For the text-containing cell, return its midpoint in (X, Y) coordinate format. 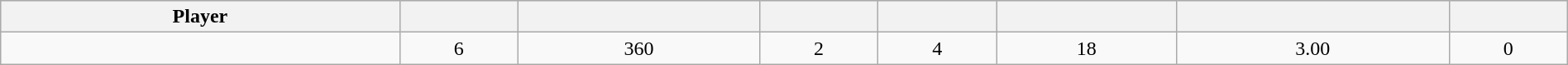
4 (938, 48)
360 (638, 48)
6 (458, 48)
Player (200, 17)
2 (819, 48)
3.00 (1313, 48)
0 (1508, 48)
18 (1087, 48)
